From the cell containing the given text, extract its center point as [X, Y] coordinate. 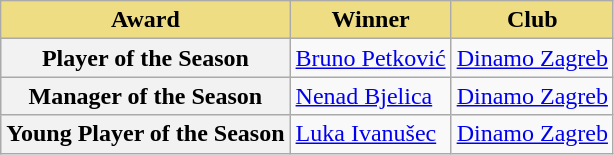
Luka Ivanušec [370, 134]
Award [146, 20]
Manager of the Season [146, 96]
Young Player of the Season [146, 134]
Player of the Season [146, 58]
Club [532, 20]
Nenad Bjelica [370, 96]
Bruno Petković [370, 58]
Winner [370, 20]
